Extract the (X, Y) coordinate from the center of the cell holding the provided text.  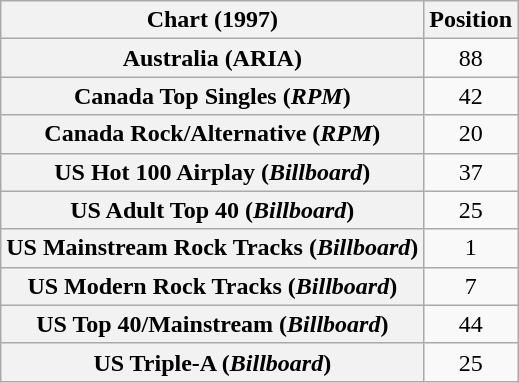
US Hot 100 Airplay (Billboard) (212, 172)
US Top 40/Mainstream (Billboard) (212, 324)
88 (471, 58)
44 (471, 324)
37 (471, 172)
US Adult Top 40 (Billboard) (212, 210)
Chart (1997) (212, 20)
Canada Rock/Alternative (RPM) (212, 134)
7 (471, 286)
20 (471, 134)
Position (471, 20)
Canada Top Singles (RPM) (212, 96)
42 (471, 96)
Australia (ARIA) (212, 58)
US Modern Rock Tracks (Billboard) (212, 286)
US Mainstream Rock Tracks (Billboard) (212, 248)
1 (471, 248)
US Triple-A (Billboard) (212, 362)
